Search for the cell housing the specified text and yield its [x, y] center coordinate. 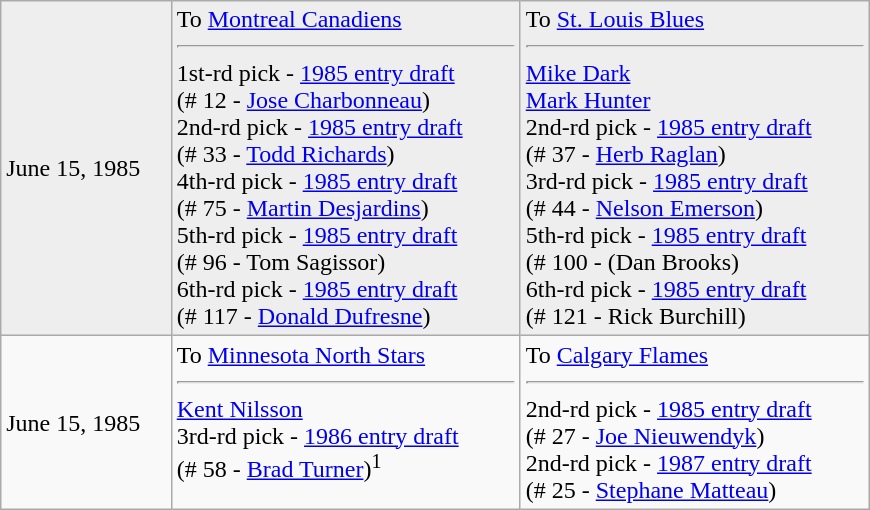
To Minnesota North StarsKent Nilsson3rd-rd pick - 1986 entry draft(# 58 - Brad Turner)1 [346, 422]
To Calgary Flames2nd-rd pick - 1985 entry draft(# 27 - Joe Nieuwendyk)2nd-rd pick - 1987 entry draft(# 25 - Stephane Matteau) [694, 422]
